Scan for the cell matching the given text and deliver its (x, y) coordinate at center. 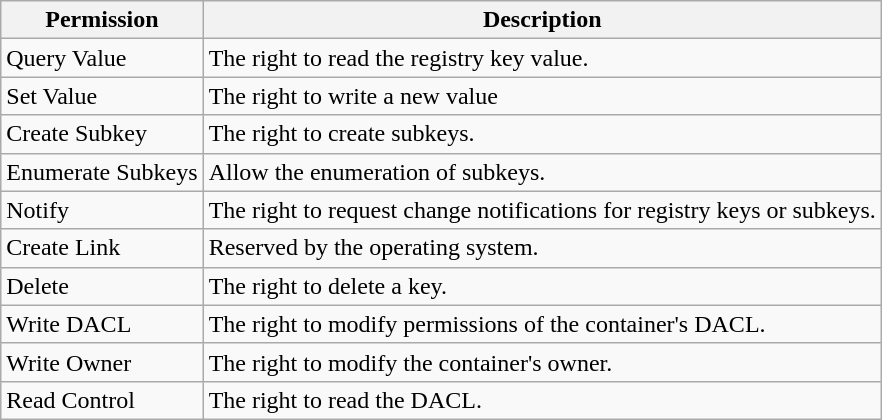
Allow the enumeration of subkeys. (542, 172)
Description (542, 20)
Read Control (102, 400)
Enumerate Subkeys (102, 172)
The right to write a new value (542, 96)
Create Subkey (102, 134)
The right to modify permissions of the container's DACL. (542, 324)
The right to read the DACL. (542, 400)
Write DACL (102, 324)
The right to modify the container's owner. (542, 362)
Notify (102, 210)
Set Value (102, 96)
The right to request change notifications for registry keys or subkeys. (542, 210)
Query Value (102, 58)
The right to create subkeys. (542, 134)
Write Owner (102, 362)
Permission (102, 20)
The right to read the registry key value. (542, 58)
Delete (102, 286)
The right to delete a key. (542, 286)
Create Link (102, 248)
Reserved by the operating system. (542, 248)
